Locate the cell with the specified text and output its (x, y) center coordinate. 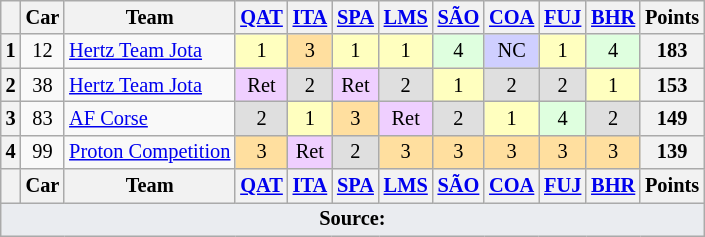
83 (43, 118)
AF Corse (150, 118)
183 (672, 51)
NC (512, 51)
99 (43, 152)
38 (43, 85)
Proton Competition (150, 152)
12 (43, 51)
139 (672, 152)
153 (672, 85)
149 (672, 118)
Source: (352, 219)
